Capture the cell that displays the provided text and extract its (x, y) central coordinate. 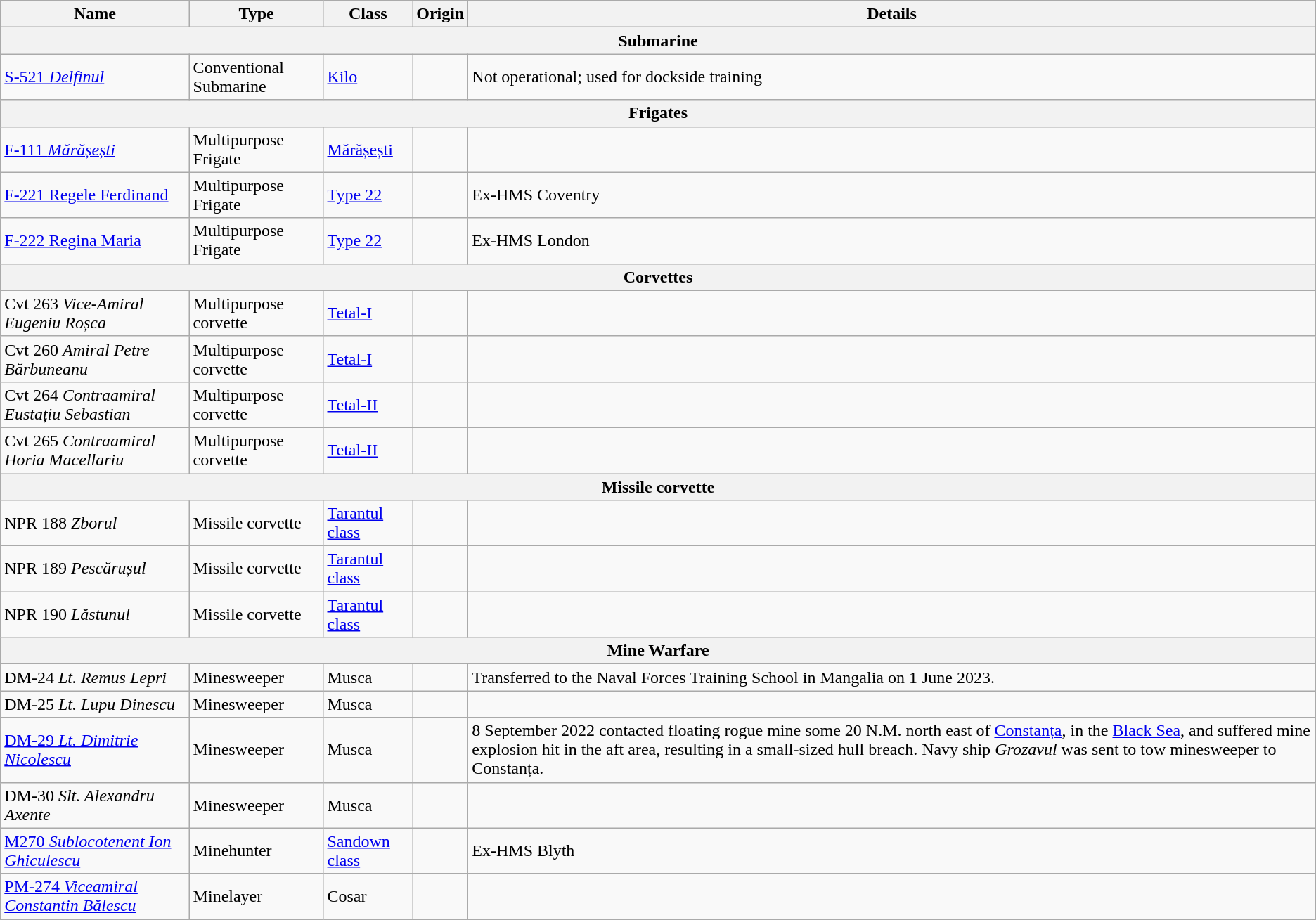
Ex-HMS Coventry (891, 195)
DM-24 Lt. Remus Lepri (95, 678)
PM-274 Viceamiral Constantin Bălescu (95, 897)
Sandown class (368, 850)
F-111 Mărășești (95, 149)
Corvettes (658, 277)
Submarine (658, 41)
Conventional Submarine (256, 77)
Ex-HMS Blyth (891, 850)
Cvt 264 Contraamiral Eustațiu Sebastian (95, 405)
Cvt 260 Amiral Petre Bărbuneanu (95, 358)
Cvt 265 Contraamiral Horia Macellariu (95, 450)
NPR 189 Pescărușul (95, 569)
Not operational; used for dockside training (891, 77)
Mine Warfare (658, 651)
Cvt 263 Vice-Amiral Eugeniu Roșca (95, 313)
Origin (440, 14)
Frigates (658, 113)
Minelayer (256, 897)
Minehunter (256, 850)
Ex-HMS London (891, 240)
NPR 188 Zborul (95, 523)
DM-30 Slt. Alexandru Axente (95, 805)
Mărășești (368, 149)
DM-25 Lt. Lupu Dinescu (95, 704)
Kilo (368, 77)
Type (256, 14)
Class (368, 14)
Name (95, 14)
Transferred to the Naval Forces Training School in Mangalia on 1 June 2023. (891, 678)
M270 Sublocotenent Ion Ghiculescu (95, 850)
NPR 190 Lăstunul (95, 614)
DM-29 Lt. Dimitrie Nicolescu (95, 750)
S-521 Delfinul (95, 77)
F-221 Regele Ferdinand (95, 195)
Details (891, 14)
Cosar (368, 897)
F-222 Regina Maria (95, 240)
